From the cell containing the given text, extract its center point as [x, y] coordinate. 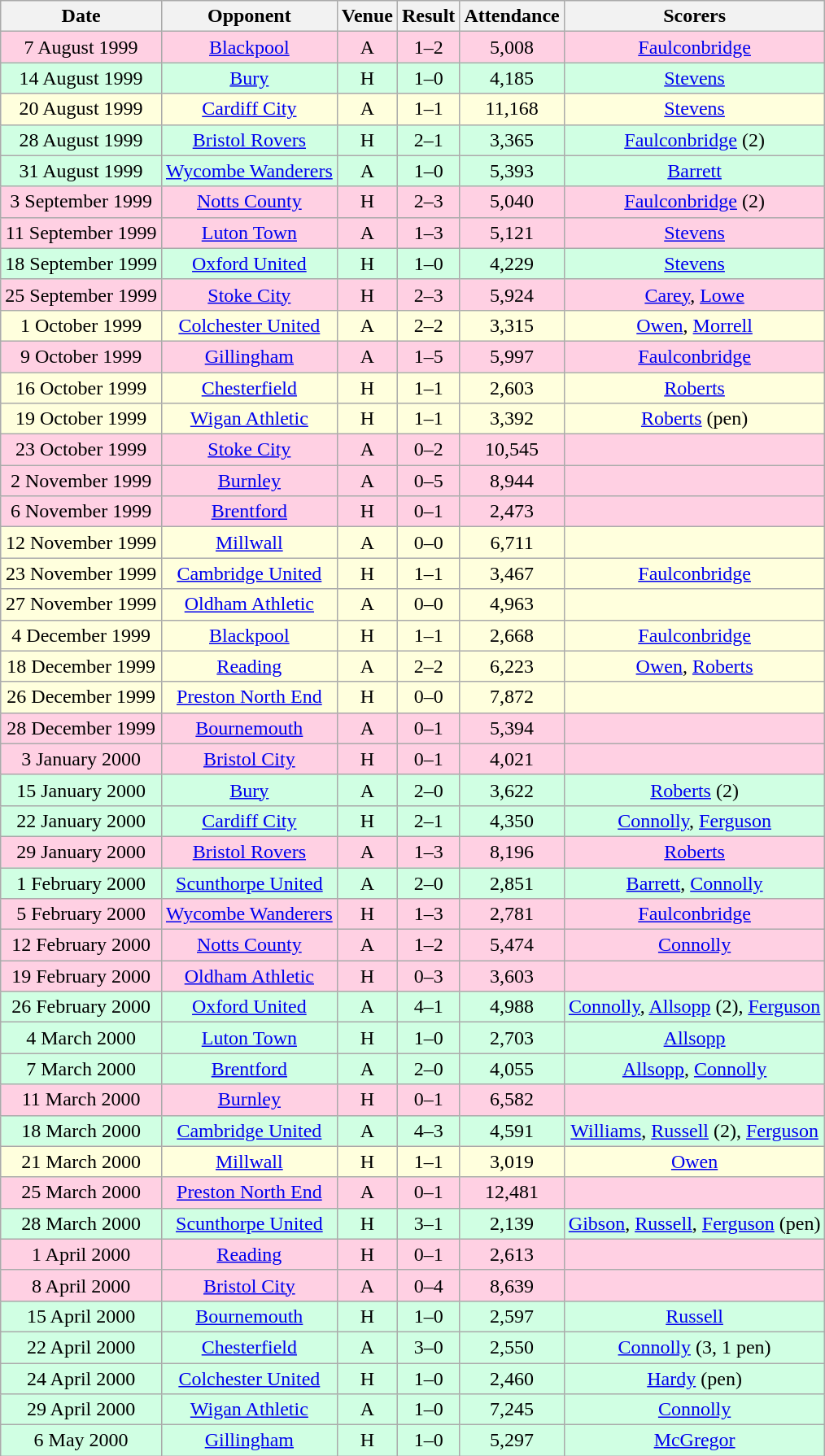
10,545 [512, 450]
3,365 [512, 140]
Owen, Roberts [695, 666]
27 November 1999 [81, 604]
4–1 [428, 1007]
23 October 1999 [81, 450]
6,223 [512, 666]
21 March 2000 [81, 1162]
1 February 2000 [81, 883]
11,168 [512, 109]
Barrett, Connolly [695, 883]
Connolly (3, 1 pen) [695, 1347]
5,997 [512, 356]
12 November 1999 [81, 543]
18 December 1999 [81, 666]
Venue [367, 16]
4,229 [512, 264]
0–4 [428, 1285]
4,021 [512, 759]
4,963 [512, 604]
5 February 2000 [81, 914]
4,185 [512, 78]
12 February 2000 [81, 945]
2,550 [512, 1347]
4,055 [512, 1069]
0–3 [428, 976]
29 January 2000 [81, 852]
5,474 [512, 945]
18 September 1999 [81, 264]
1 October 1999 [81, 325]
2 November 1999 [81, 481]
29 April 2000 [81, 1410]
5,008 [512, 47]
2,460 [512, 1379]
2,613 [512, 1254]
25 March 2000 [81, 1192]
22 January 2000 [81, 821]
4,988 [512, 1007]
1 April 2000 [81, 1254]
28 August 1999 [81, 140]
18 March 2000 [81, 1131]
6 May 2000 [81, 1441]
3,622 [512, 790]
24 April 2000 [81, 1379]
3–1 [428, 1223]
Scorers [695, 16]
8 April 2000 [81, 1285]
2,781 [512, 914]
McGregor [695, 1441]
5,394 [512, 728]
26 December 1999 [81, 697]
8,639 [512, 1285]
15 April 2000 [81, 1316]
11 September 1999 [81, 233]
14 August 1999 [81, 78]
Date [81, 16]
Attendance [512, 16]
5,121 [512, 233]
6,711 [512, 543]
Owen [695, 1162]
5,297 [512, 1441]
19 October 1999 [81, 419]
26 February 2000 [81, 1007]
11 March 2000 [81, 1100]
Result [428, 16]
2,473 [512, 512]
Owen, Morrell [695, 325]
19 February 2000 [81, 976]
Gibson, Russell, Ferguson (pen) [695, 1223]
Allsopp, Connolly [695, 1069]
2,139 [512, 1223]
Russell [695, 1316]
22 April 2000 [81, 1347]
28 March 2000 [81, 1223]
Allsopp [695, 1038]
31 August 1999 [81, 171]
4,350 [512, 821]
7 August 1999 [81, 47]
Roberts (2) [695, 790]
Hardy (pen) [695, 1379]
28 December 1999 [81, 728]
23 November 1999 [81, 573]
6 November 1999 [81, 512]
3,467 [512, 573]
7,872 [512, 697]
Carey, Lowe [695, 294]
7 March 2000 [81, 1069]
15 January 2000 [81, 790]
9 October 1999 [81, 356]
Barrett [695, 171]
4–3 [428, 1131]
Connolly, Ferguson [695, 821]
3 January 2000 [81, 759]
2,603 [512, 388]
5,924 [512, 294]
20 August 1999 [81, 109]
8,196 [512, 852]
12,481 [512, 1192]
25 September 1999 [81, 294]
0–5 [428, 481]
3–0 [428, 1347]
0–2 [428, 450]
1–5 [428, 356]
2,597 [512, 1316]
8,944 [512, 481]
2,703 [512, 1038]
16 October 1999 [81, 388]
3,603 [512, 976]
3 September 1999 [81, 202]
4 March 2000 [81, 1038]
4 December 1999 [81, 635]
5,040 [512, 202]
3,392 [512, 419]
4,591 [512, 1131]
6,582 [512, 1100]
5,393 [512, 171]
7,245 [512, 1410]
Roberts (pen) [695, 419]
Connolly, Allsopp (2), Ferguson [695, 1007]
3,315 [512, 325]
3,019 [512, 1162]
Williams, Russell (2), Ferguson [695, 1131]
2,851 [512, 883]
Opponent [249, 16]
2,668 [512, 635]
